Locate the cell with the specified text and output its [x, y] center coordinate. 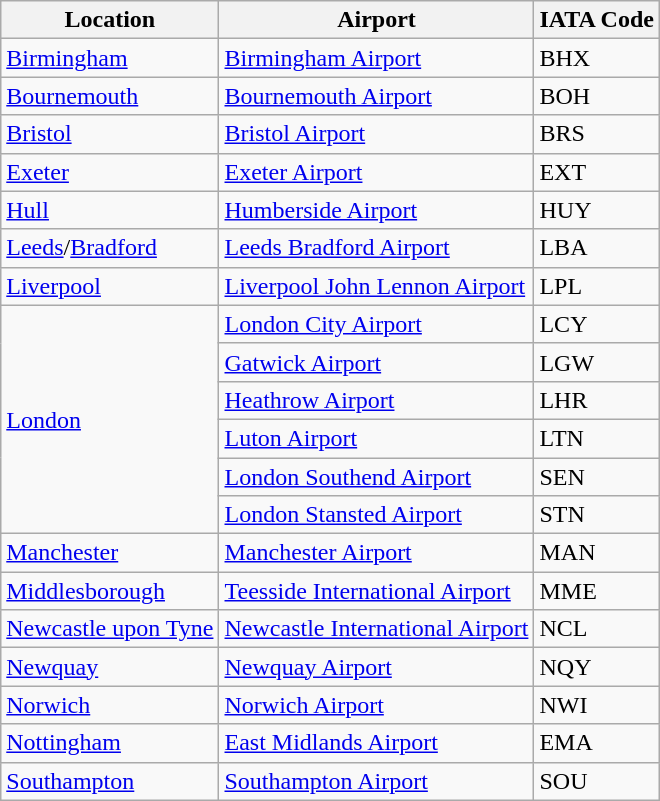
Newquay [110, 667]
Southampton Airport [376, 781]
Newquay Airport [376, 667]
Manchester [110, 553]
Airport [376, 20]
Liverpool [110, 286]
Bournemouth [110, 96]
Hull [110, 210]
Newcastle upon Tyne [110, 629]
LTN [597, 438]
EMA [597, 743]
NQY [597, 667]
Middlesborough [110, 591]
Exeter [110, 172]
LHR [597, 400]
Liverpool John Lennon Airport [376, 286]
Nottingham [110, 743]
Norwich [110, 705]
London Stansted Airport [376, 515]
BRS [597, 134]
Birmingham Airport [376, 58]
Norwich Airport [376, 705]
MAN [597, 553]
Newcastle International Airport [376, 629]
IATA Code [597, 20]
East Midlands Airport [376, 743]
LBA [597, 248]
London [110, 419]
London Southend Airport [376, 477]
Teesside International Airport [376, 591]
SOU [597, 781]
Location [110, 20]
LCY [597, 324]
LGW [597, 362]
NWI [597, 705]
Leeds Bradford Airport [376, 248]
BOH [597, 96]
HUY [597, 210]
STN [597, 515]
Bristol [110, 134]
Southampton [110, 781]
Gatwick Airport [376, 362]
Humberside Airport [376, 210]
London City Airport [376, 324]
BHX [597, 58]
SEN [597, 477]
Exeter Airport [376, 172]
Bristol Airport [376, 134]
Bournemouth Airport [376, 96]
EXT [597, 172]
Heathrow Airport [376, 400]
NCL [597, 629]
Birmingham [110, 58]
Manchester Airport [376, 553]
Leeds/Bradford [110, 248]
Luton Airport [376, 438]
MME [597, 591]
LPL [597, 286]
